Capture the cell that displays the provided text and extract its (X, Y) central coordinate. 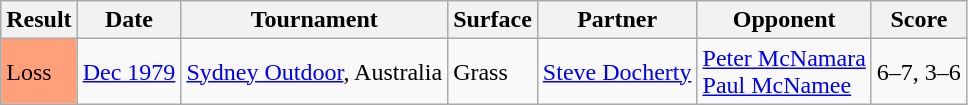
Opponent (784, 20)
Steve Docherty (617, 72)
Surface (493, 20)
Date (129, 20)
6–7, 3–6 (918, 72)
Score (918, 20)
Peter McNamara Paul McNamee (784, 72)
Grass (493, 72)
Result (39, 20)
Tournament (314, 20)
Sydney Outdoor, Australia (314, 72)
Dec 1979 (129, 72)
Loss (39, 72)
Partner (617, 20)
